For the text-containing cell, return its midpoint in [X, Y] coordinate format. 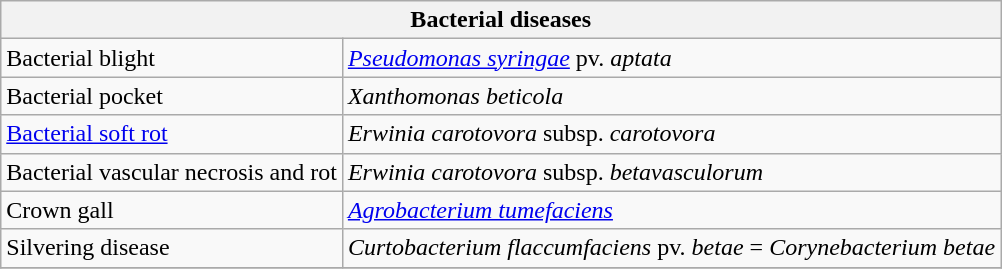
Xanthomonas beticola [671, 96]
Bacterial pocket [172, 96]
Agrobacterium tumefaciens [671, 210]
Bacterial blight [172, 58]
Bacterial diseases [501, 20]
Curtobacterium flaccumfaciens pv. betae = Corynebacterium betae [671, 248]
Erwinia carotovora subsp. carotovora [671, 134]
Bacterial vascular necrosis and rot [172, 172]
Crown gall [172, 210]
Pseudomonas syringae pv. aptata [671, 58]
Erwinia carotovora subsp. betavasculorum [671, 172]
Bacterial soft rot [172, 134]
Silvering disease [172, 248]
